Find where the given text appears and provide that cell's center as (X, Y) coordinate. 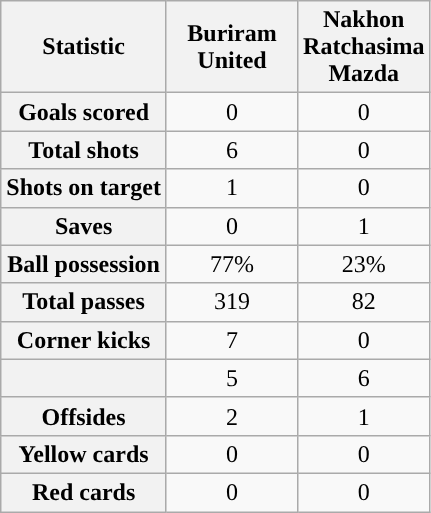
Corner kicks (84, 340)
23% (364, 264)
77% (232, 264)
Saves (84, 226)
2 (232, 416)
Offsides (84, 416)
Red cards (84, 492)
Yellow cards (84, 454)
5 (232, 378)
319 (232, 302)
Total passes (84, 302)
Goals scored (84, 112)
Nakhon Ratchasima Mazda (364, 47)
Statistic (84, 47)
Shots on target (84, 188)
Buriram United (232, 47)
Total shots (84, 150)
7 (232, 340)
Ball possession (84, 264)
82 (364, 302)
